Search for the cell housing the specified text and yield its [X, Y] center coordinate. 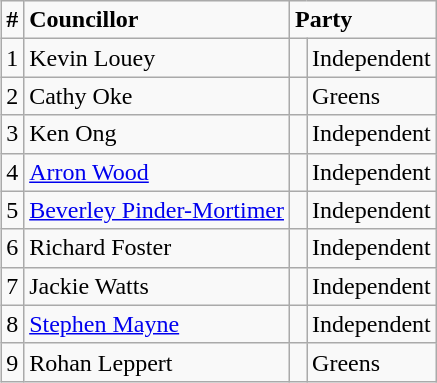
Kevin Louey [157, 58]
2 [12, 96]
5 [12, 210]
1 [12, 58]
Stephen Mayne [157, 324]
# [12, 20]
Arron Wood [157, 172]
Beverley Pinder-Mortimer [157, 210]
Jackie Watts [157, 286]
7 [12, 286]
4 [12, 172]
Rohan Leppert [157, 362]
3 [12, 134]
Richard Foster [157, 248]
6 [12, 248]
Cathy Oke [157, 96]
8 [12, 324]
Party [364, 20]
Councillor [157, 20]
9 [12, 362]
Ken Ong [157, 134]
